Return the (x, y) coordinate for the center point of the cell that contains the specified text.  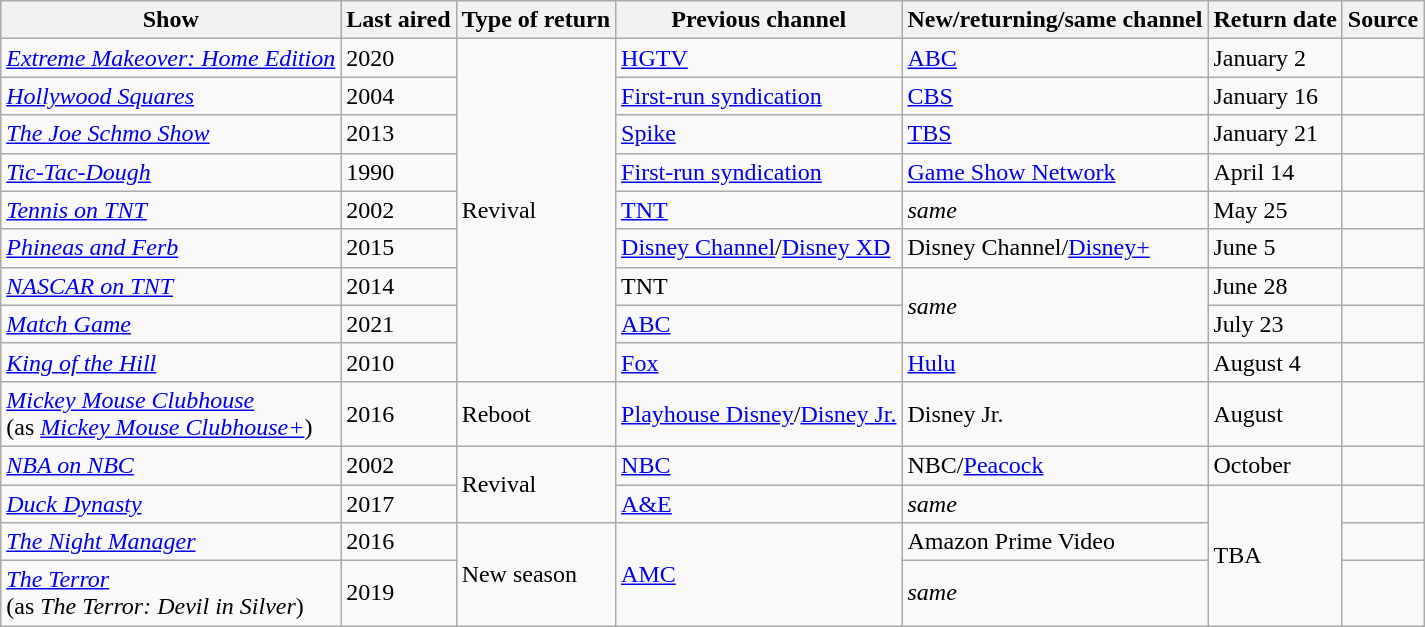
HGTV (759, 58)
Fox (759, 362)
CBS (1055, 96)
A&E (759, 503)
The Terror(as The Terror: Devil in Silver) (171, 594)
2015 (398, 248)
Previous channel (759, 20)
AMC (759, 574)
October (1275, 465)
May 25 (1275, 210)
August (1275, 414)
Mickey Mouse Clubhouse(as Mickey Mouse Clubhouse+) (171, 414)
Reboot (536, 414)
August 4 (1275, 362)
Disney Channel/Disney+ (1055, 248)
Extreme Makeover: Home Edition (171, 58)
Spike (759, 134)
June 5 (1275, 248)
Hollywood Squares (171, 96)
January 2 (1275, 58)
Playhouse Disney/Disney Jr. (759, 414)
Match Game (171, 324)
2019 (398, 594)
Amazon Prime Video (1055, 542)
Game Show Network (1055, 172)
Return date (1275, 20)
Duck Dynasty (171, 503)
New/returning/same channel (1055, 20)
2021 (398, 324)
The Joe Schmo Show (171, 134)
NBC (759, 465)
July 23 (1275, 324)
Tennis on TNT (171, 210)
Last aired (398, 20)
June 28 (1275, 286)
Phineas and Ferb (171, 248)
Disney Channel/Disney XD (759, 248)
NBC/Peacock (1055, 465)
April 14 (1275, 172)
2010 (398, 362)
Disney Jr. (1055, 414)
2013 (398, 134)
Tic-Tac-Dough (171, 172)
2017 (398, 503)
1990 (398, 172)
January 16 (1275, 96)
2020 (398, 58)
TBA (1275, 554)
Show (171, 20)
January 21 (1275, 134)
TBS (1055, 134)
NASCAR on TNT (171, 286)
Type of return (536, 20)
Hulu (1055, 362)
Source (1382, 20)
2014 (398, 286)
NBA on NBC (171, 465)
2004 (398, 96)
King of the Hill (171, 362)
New season (536, 574)
The Night Manager (171, 542)
